Locate the cell with the specified text and output its (x, y) center coordinate. 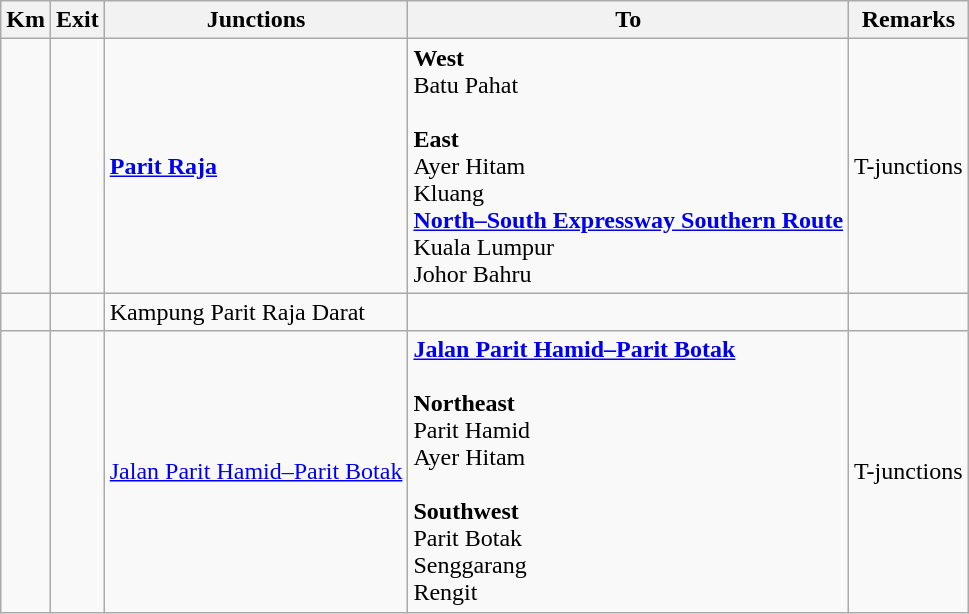
Parit Raja (256, 166)
Exit (77, 20)
Jalan Parit Hamid–Parit Botak (256, 472)
Kampung Parit Raja Darat (256, 312)
Junctions (256, 20)
Km (26, 20)
To (628, 20)
Remarks (909, 20)
West Batu PahatEast Ayer Hitam Kluang North–South Expressway Southern RouteKuala LumpurJohor Bahru (628, 166)
Jalan Parit Hamid–Parit BotakNortheast Parit Hamid Ayer HitamSouthwest Parit Botak Senggarang Rengit (628, 472)
